Determine the [x, y] coordinate at the center of the cell enclosing the given text.  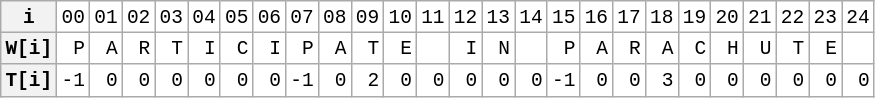
W[i] [29, 49]
04 [204, 17]
16 [596, 17]
01 [106, 17]
15 [564, 17]
U [760, 49]
24 [858, 17]
03 [172, 17]
07 [302, 17]
22 [792, 17]
i [29, 17]
11 [434, 17]
20 [728, 17]
18 [662, 17]
06 [270, 17]
19 [694, 17]
H [728, 49]
2 [368, 80]
3 [662, 80]
13 [498, 17]
23 [826, 17]
00 [74, 17]
12 [466, 17]
T[i] [29, 80]
14 [532, 17]
08 [334, 17]
05 [236, 17]
09 [368, 17]
21 [760, 17]
10 [400, 17]
N [498, 49]
17 [630, 17]
02 [138, 17]
